For the text-containing cell, return its midpoint in [X, Y] coordinate format. 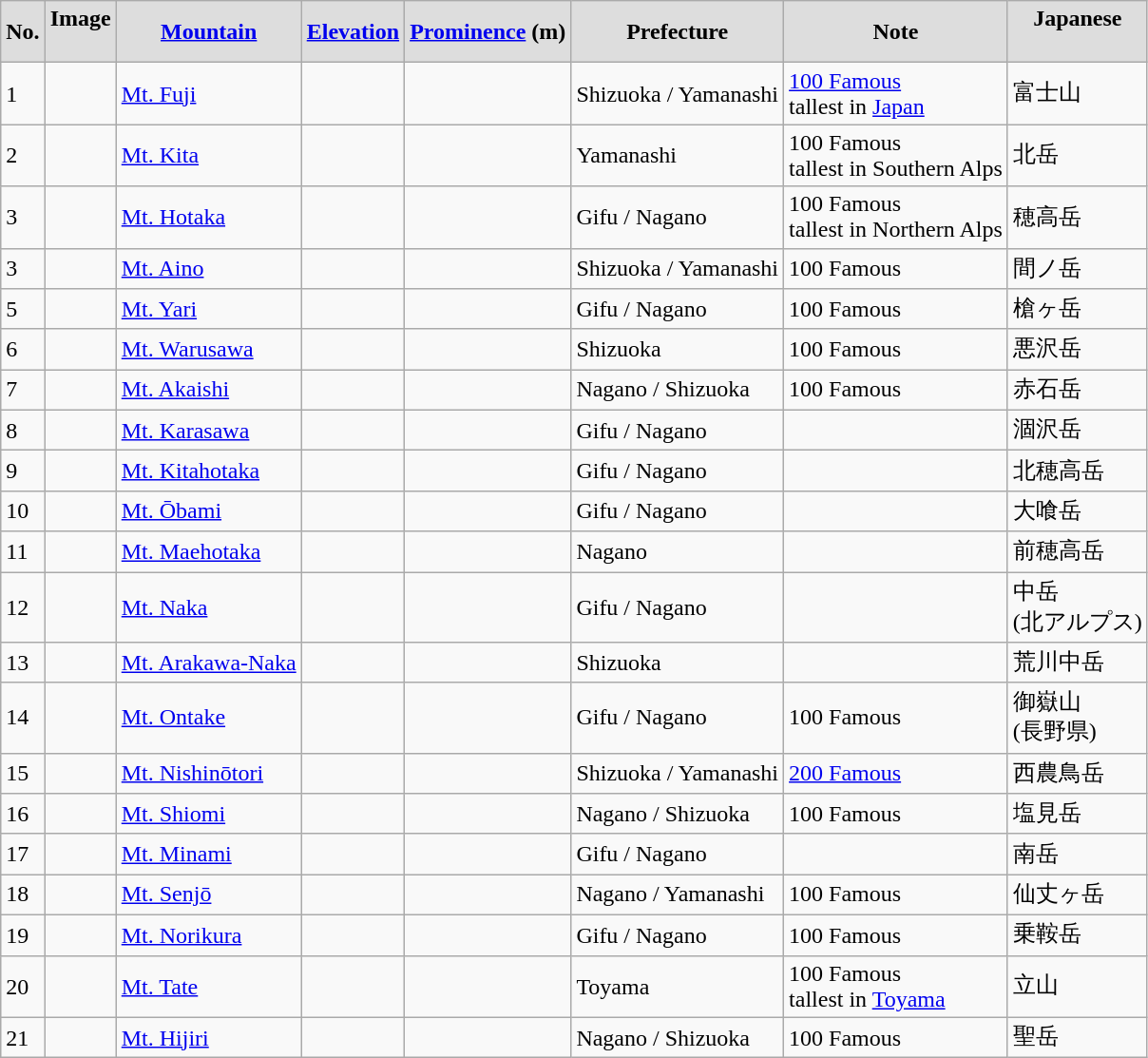
Mt. Kita [209, 156]
涸沢岳 [1078, 430]
100 Famoustallest in Toyama [896, 987]
No. [23, 32]
Mt. Maehotaka [209, 551]
9 [23, 471]
北穂高岳 [1078, 471]
Nagano [678, 551]
仙丈ヶ岳 [1078, 895]
16 [23, 814]
Mt. Aino [209, 268]
100 Famoustallest in Japan [896, 93]
13 [23, 664]
前穂高岳 [1078, 551]
10 [23, 511]
Mt. Kitahotaka [209, 471]
Elevation [353, 32]
100 Famoustallest in Southern Alps [896, 156]
Japanese [1078, 32]
Note [896, 32]
Mt. Karasawa [209, 430]
Toyama [678, 987]
14 [23, 718]
赤石岳 [1078, 390]
Mt. Akaishi [209, 390]
6 [23, 350]
19 [23, 935]
Mt. Hijiri [209, 1038]
Mt. Arakawa-Naka [209, 664]
中岳(北アルプス) [1078, 607]
Prominence (m) [488, 32]
Prefecture [678, 32]
南岳 [1078, 854]
Mt. Shiomi [209, 814]
7 [23, 390]
Mt. Norikura [209, 935]
悪沢岳 [1078, 350]
西農鳥岳 [1078, 774]
Yamanashi [678, 156]
Mt. Nishinōtori [209, 774]
富士山 [1078, 93]
Mt. Tate [209, 987]
Mt. Minami [209, 854]
荒川中岳 [1078, 664]
立山 [1078, 987]
大喰岳 [1078, 511]
15 [23, 774]
間ノ岳 [1078, 268]
Mountain [209, 32]
御嶽山(長野県) [1078, 718]
21 [23, 1038]
5 [23, 310]
Mt. Fuji [209, 93]
Mt. Ōbami [209, 511]
2 [23, 156]
聖岳 [1078, 1038]
乗鞍岳 [1078, 935]
Mt. Naka [209, 607]
18 [23, 895]
100 Famoustallest in Northern Alps [896, 217]
Mt. Ontake [209, 718]
Mt. Senjō [209, 895]
穂高岳 [1078, 217]
Nagano / Yamanashi [678, 895]
Image [80, 32]
Mt. Yari [209, 310]
20 [23, 987]
槍ヶ岳 [1078, 310]
12 [23, 607]
Mt. Hotaka [209, 217]
11 [23, 551]
8 [23, 430]
Mt. Warusawa [209, 350]
200 Famous [896, 774]
北岳 [1078, 156]
17 [23, 854]
塩見岳 [1078, 814]
1 [23, 93]
